Return the (x, y) coordinate for the center point of the cell that contains the specified text.  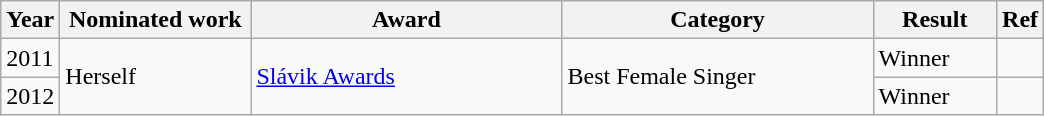
Category (718, 20)
Award (406, 20)
Herself (156, 77)
2011 (30, 58)
Nominated work (156, 20)
Result (935, 20)
Slávik Awards (406, 77)
Year (30, 20)
2012 (30, 96)
Best Female Singer (718, 77)
Ref (1020, 20)
